Determine the [X, Y] coordinate at the center of the cell enclosing the given text.  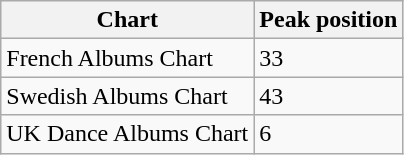
6 [328, 134]
33 [328, 58]
43 [328, 96]
French Albums Chart [128, 58]
Chart [128, 20]
Swedish Albums Chart [128, 96]
UK Dance Albums Chart [128, 134]
Peak position [328, 20]
